For the text-containing cell, return its midpoint in [x, y] coordinate format. 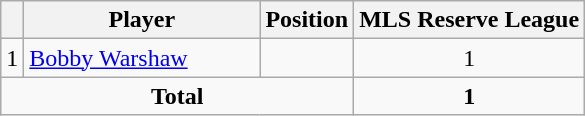
Player [142, 20]
MLS Reserve League [470, 20]
Position [307, 20]
Bobby Warshaw [142, 58]
Total [178, 96]
